Determine the (X, Y) coordinate at the center of the cell enclosing the given text.  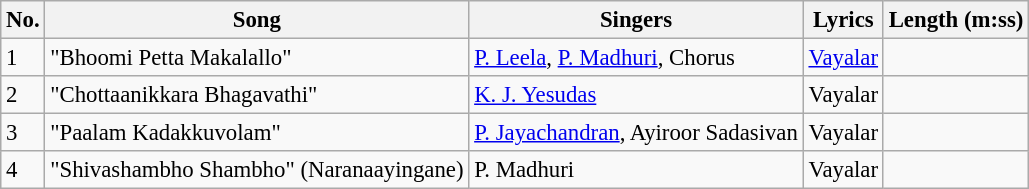
4 (23, 170)
K. J. Yesudas (636, 95)
P. Madhuri (636, 170)
Lyrics (843, 20)
No. (23, 20)
3 (23, 133)
P. Jayachandran, Ayiroor Sadasivan (636, 133)
"Chottaanikkara Bhagavathi" (257, 95)
"Shivashambho Shambho" (Naranaayingane) (257, 170)
"Bhoomi Petta Makalallo" (257, 58)
Singers (636, 20)
P. Leela, P. Madhuri, Chorus (636, 58)
Length (m:ss) (956, 20)
2 (23, 95)
Song (257, 20)
1 (23, 58)
"Paalam Kadakkuvolam" (257, 133)
